Determine the [X, Y] coordinate at the center of the cell enclosing the given text.  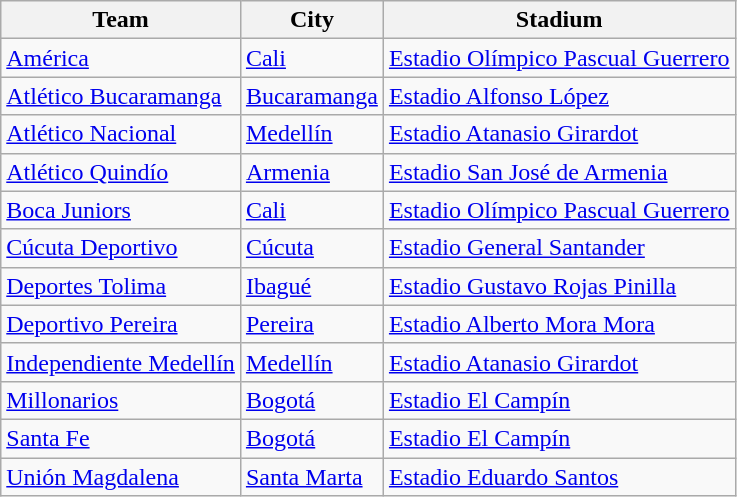
Cúcuta Deportivo [121, 248]
Atlético Bucaramanga [121, 96]
City [312, 20]
Stadium [559, 20]
Atlético Quindío [121, 172]
Santa Marta [312, 477]
América [121, 58]
Cúcuta [312, 248]
Millonarios [121, 400]
Team [121, 20]
Estadio General Santander [559, 248]
Estadio Alberto Mora Mora [559, 324]
Bucaramanga [312, 96]
Estadio Alfonso López [559, 96]
Estadio Eduardo Santos [559, 477]
Armenia [312, 172]
Estadio Gustavo Rojas Pinilla [559, 286]
Pereira [312, 324]
Atlético Nacional [121, 134]
Independiente Medellín [121, 362]
Deportivo Pereira [121, 324]
Estadio San José de Armenia [559, 172]
Unión Magdalena [121, 477]
Boca Juniors [121, 210]
Ibagué [312, 286]
Santa Fe [121, 438]
Deportes Tolima [121, 286]
